Find where the given text appears and provide that cell's center as (X, Y) coordinate. 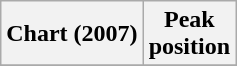
Chart (2007) (72, 34)
Peakposition (189, 34)
